Extract the (x, y) coordinate from the center of the cell holding the provided text.  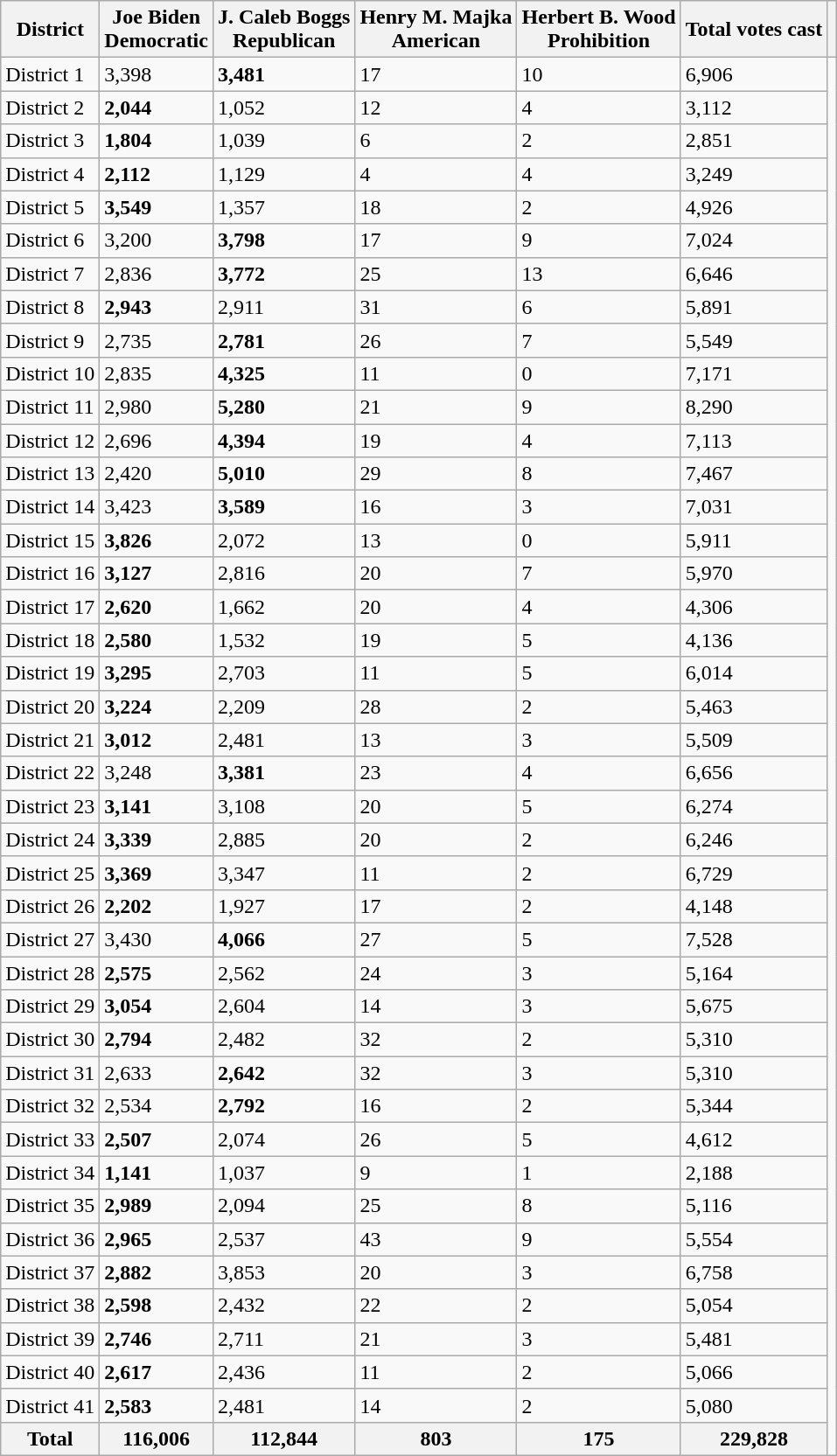
5,010 (283, 474)
District 3 (51, 141)
District 39 (51, 1339)
2,620 (157, 607)
3,141 (157, 806)
Herbert B. WoodProhibition (598, 30)
5,481 (754, 1339)
District 10 (51, 373)
District 31 (51, 1073)
3,295 (157, 673)
6,646 (754, 274)
2,575 (157, 973)
3,549 (157, 207)
116,006 (157, 1439)
2,094 (283, 1206)
2,989 (157, 1206)
3,249 (754, 174)
2,072 (283, 540)
6,906 (754, 74)
2,746 (157, 1339)
5,463 (754, 707)
5,509 (754, 740)
Total (51, 1439)
3,589 (283, 507)
18 (436, 207)
6,656 (754, 773)
District 26 (51, 906)
District 14 (51, 507)
28 (436, 707)
803 (436, 1439)
2,696 (157, 440)
2,835 (157, 373)
Joe BidenDemocratic (157, 30)
2,882 (157, 1272)
175 (598, 1439)
4,306 (754, 607)
7,528 (754, 939)
District 34 (51, 1173)
1,927 (283, 906)
23 (436, 773)
District (51, 30)
2,943 (157, 307)
J. Caleb BoggsRepublican (283, 30)
District 35 (51, 1206)
District 25 (51, 873)
2,792 (283, 1106)
2,703 (283, 673)
6,246 (754, 839)
5,066 (754, 1372)
3,248 (157, 773)
5,970 (754, 574)
4,394 (283, 440)
4,325 (283, 373)
2,420 (157, 474)
29 (436, 474)
3,200 (157, 240)
3,798 (283, 240)
5,554 (754, 1239)
4,066 (283, 939)
112,844 (283, 1439)
1,532 (283, 640)
5,549 (754, 340)
5,891 (754, 307)
4,148 (754, 906)
3,224 (157, 707)
Henry M. MajkaAmerican (436, 30)
7,467 (754, 474)
2,074 (283, 1139)
District 40 (51, 1372)
2,711 (283, 1339)
1,039 (283, 141)
7,024 (754, 240)
2,642 (283, 1073)
1 (598, 1173)
10 (598, 74)
6,274 (754, 806)
3,826 (157, 540)
2,044 (157, 108)
District 18 (51, 640)
6,014 (754, 673)
District 38 (51, 1306)
District 6 (51, 240)
District 22 (51, 773)
District 2 (51, 108)
District 33 (51, 1139)
43 (436, 1239)
7,113 (754, 440)
5,911 (754, 540)
3,430 (157, 939)
2,537 (283, 1239)
District 11 (51, 407)
4,612 (754, 1139)
5,054 (754, 1306)
2,980 (157, 407)
District 28 (51, 973)
District 19 (51, 673)
District 37 (51, 1272)
2,598 (157, 1306)
1,804 (157, 141)
3,127 (157, 574)
22 (436, 1306)
2,534 (157, 1106)
District 9 (51, 340)
2,965 (157, 1239)
1,037 (283, 1173)
3,347 (283, 873)
3,381 (283, 773)
2,617 (157, 1372)
District 17 (51, 607)
District 32 (51, 1106)
5,116 (754, 1206)
12 (436, 108)
229,828 (754, 1439)
District 36 (51, 1239)
31 (436, 307)
District 15 (51, 540)
District 5 (51, 207)
1,357 (283, 207)
2,794 (157, 1040)
1,052 (283, 108)
District 4 (51, 174)
3,481 (283, 74)
1,129 (283, 174)
Total votes cast (754, 30)
1,662 (283, 607)
7,031 (754, 507)
6,758 (754, 1272)
6,729 (754, 873)
7,171 (754, 373)
3,772 (283, 274)
2,604 (283, 1007)
2,436 (283, 1372)
5,164 (754, 973)
2,816 (283, 574)
2,735 (157, 340)
2,851 (754, 141)
2,482 (283, 1040)
3,108 (283, 806)
2,633 (157, 1073)
27 (436, 939)
District 23 (51, 806)
2,112 (157, 174)
5,675 (754, 1007)
4,136 (754, 640)
District 30 (51, 1040)
District 27 (51, 939)
2,781 (283, 340)
3,423 (157, 507)
2,583 (157, 1405)
2,885 (283, 839)
3,853 (283, 1272)
3,054 (157, 1007)
3,339 (157, 839)
4,926 (754, 207)
District 1 (51, 74)
2,202 (157, 906)
5,280 (283, 407)
District 12 (51, 440)
2,432 (283, 1306)
2,209 (283, 707)
District 8 (51, 307)
District 29 (51, 1007)
2,836 (157, 274)
District 7 (51, 274)
2,188 (754, 1173)
3,012 (157, 740)
5,344 (754, 1106)
3,112 (754, 108)
District 16 (51, 574)
2,911 (283, 307)
2,507 (157, 1139)
3,369 (157, 873)
8,290 (754, 407)
District 41 (51, 1405)
District 21 (51, 740)
2,562 (283, 973)
5,080 (754, 1405)
2,580 (157, 640)
1,141 (157, 1173)
3,398 (157, 74)
District 24 (51, 839)
24 (436, 973)
District 13 (51, 474)
District 20 (51, 707)
